Capture the cell that displays the provided text and extract its (x, y) central coordinate. 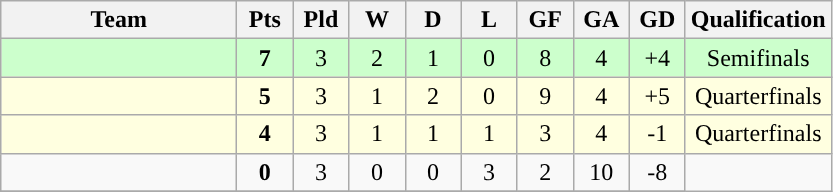
Pld (321, 20)
9 (545, 96)
10 (601, 172)
5 (265, 96)
GD (657, 20)
W (377, 20)
L (489, 20)
-8 (657, 172)
+5 (657, 96)
Pts (265, 20)
D (433, 20)
-1 (657, 134)
+4 (657, 58)
GF (545, 20)
Qualification (758, 20)
Team (119, 20)
Semifinals (758, 58)
7 (265, 58)
8 (545, 58)
GA (601, 20)
